Search for the cell housing the specified text and yield its [X, Y] center coordinate. 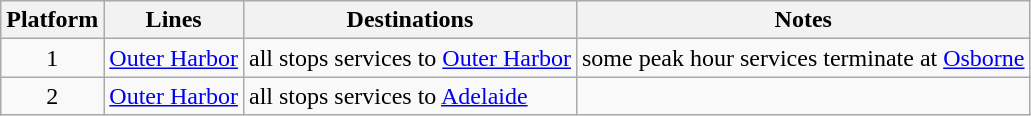
some peak hour services terminate at Osborne [803, 58]
Notes [803, 20]
all stops services to Adelaide [410, 96]
Lines [174, 20]
1 [52, 58]
Destinations [410, 20]
2 [52, 96]
Platform [52, 20]
all stops services to Outer Harbor [410, 58]
